Search for the cell housing the specified text and yield its (X, Y) center coordinate. 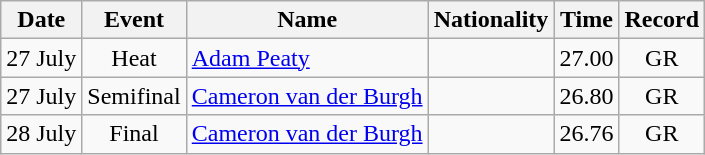
Name (307, 20)
Adam Peaty (307, 58)
Event (134, 20)
Final (134, 134)
27.00 (586, 58)
Record (662, 20)
26.76 (586, 134)
26.80 (586, 96)
Semifinal (134, 96)
Heat (134, 58)
Date (42, 20)
28 July (42, 134)
Time (586, 20)
Nationality (491, 20)
